Search for the cell housing the specified text and yield its (X, Y) center coordinate. 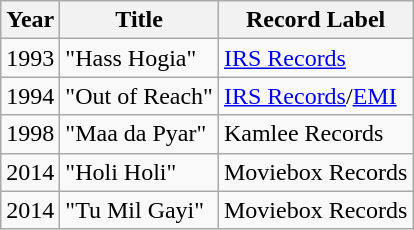
"Holi Holi" (140, 172)
"Tu Mil Gayi" (140, 210)
1994 (30, 96)
1998 (30, 134)
IRS Records (315, 58)
"Maa da Pyar" (140, 134)
"Out of Reach" (140, 96)
Year (30, 20)
Kamlee Records (315, 134)
IRS Records/EMI (315, 96)
Record Label (315, 20)
"Hass Hogia" (140, 58)
1993 (30, 58)
Title (140, 20)
